Find where the given text appears and provide that cell's center as (x, y) coordinate. 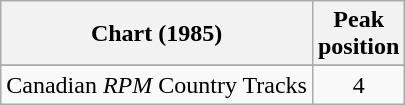
Peakposition (358, 34)
Chart (1985) (157, 34)
Canadian RPM Country Tracks (157, 85)
4 (358, 85)
